Return the [X, Y] coordinate for the center point of the cell that contains the specified text.  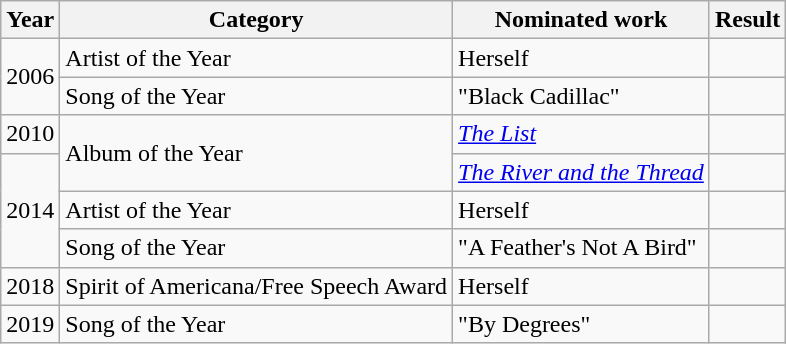
2010 [30, 134]
2018 [30, 286]
"Black Cadillac" [582, 96]
2006 [30, 77]
2014 [30, 210]
Nominated work [582, 20]
The List [582, 134]
The River and the Thread [582, 172]
Result [747, 20]
Category [256, 20]
Spirit of Americana/Free Speech Award [256, 286]
Year [30, 20]
"By Degrees" [582, 324]
"A Feather's Not A Bird" [582, 248]
2019 [30, 324]
Album of the Year [256, 153]
